Locate the cell with the specified text and output its (x, y) center coordinate. 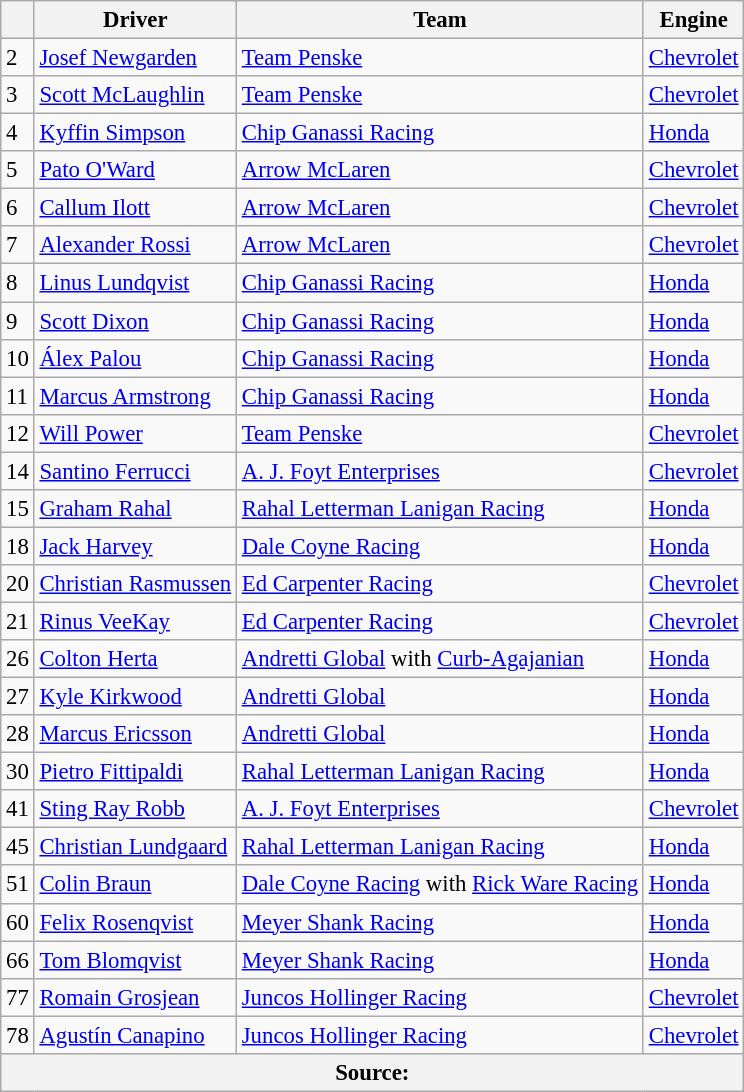
10 (18, 358)
26 (18, 659)
Jack Harvey (135, 546)
Christian Rasmussen (135, 584)
Scott McLaughlin (135, 95)
Agustín Canapino (135, 1035)
51 (18, 885)
Linus Lundqvist (135, 283)
Marcus Armstrong (135, 396)
30 (18, 772)
Dale Coyne Racing (440, 546)
Christian Lundgaard (135, 847)
Josef Newgarden (135, 58)
66 (18, 960)
3 (18, 95)
Colton Herta (135, 659)
9 (18, 321)
5 (18, 170)
Romain Grosjean (135, 997)
Graham Rahal (135, 509)
Álex Palou (135, 358)
Callum Ilott (135, 208)
Engine (693, 20)
2 (18, 58)
Kyffin Simpson (135, 133)
Sting Ray Robb (135, 809)
45 (18, 847)
Felix Rosenqvist (135, 922)
Marcus Ericsson (135, 734)
Driver (135, 20)
Andretti Global with Curb-Agajanian (440, 659)
Pietro Fittipaldi (135, 772)
Pato O'Ward (135, 170)
Kyle Kirkwood (135, 697)
Santino Ferrucci (135, 471)
60 (18, 922)
Tom Blomqvist (135, 960)
20 (18, 584)
Scott Dixon (135, 321)
6 (18, 208)
18 (18, 546)
12 (18, 433)
11 (18, 396)
77 (18, 997)
15 (18, 509)
Source: (372, 1073)
21 (18, 621)
8 (18, 283)
Rinus VeeKay (135, 621)
28 (18, 734)
Alexander Rossi (135, 245)
14 (18, 471)
Will Power (135, 433)
4 (18, 133)
Dale Coyne Racing with Rick Ware Racing (440, 885)
7 (18, 245)
Colin Braun (135, 885)
27 (18, 697)
Team (440, 20)
41 (18, 809)
78 (18, 1035)
